For the text-containing cell, return its midpoint in (x, y) coordinate format. 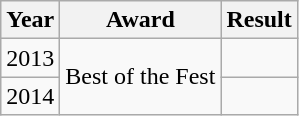
Result (259, 20)
Award (140, 20)
2014 (30, 96)
2013 (30, 58)
Year (30, 20)
Best of the Fest (140, 77)
